Search for the cell housing the specified text and yield its [X, Y] center coordinate. 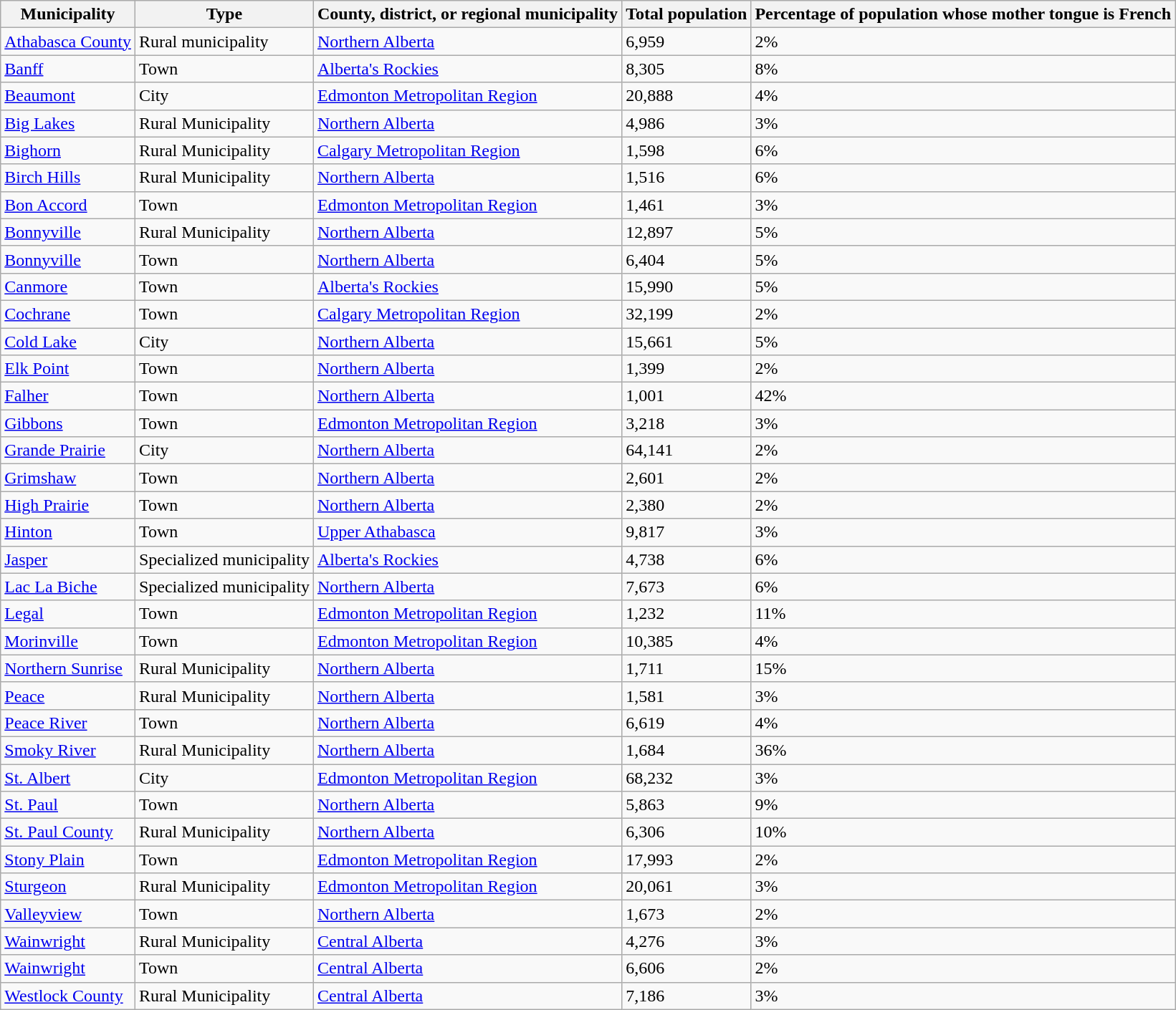
10,385 [687, 641]
Peace River [68, 723]
6,306 [687, 832]
42% [963, 396]
7,673 [687, 587]
Cold Lake [68, 342]
1,673 [687, 914]
St. Paul [68, 805]
Stony Plain [68, 860]
Lac La Biche [68, 587]
4,738 [687, 559]
Canmore [68, 287]
Hinton [68, 532]
High Prairie [68, 505]
15% [963, 668]
4,276 [687, 941]
Falher [68, 396]
9% [963, 805]
Type [224, 14]
1,232 [687, 614]
Rural municipality [224, 42]
6,404 [687, 259]
Peace [68, 696]
Cochrane [68, 314]
11% [963, 614]
Westlock County [68, 996]
1,399 [687, 369]
1,711 [687, 668]
3,218 [687, 423]
1,516 [687, 178]
1,684 [687, 750]
St. Paul County [68, 832]
Legal [68, 614]
Grande Prairie [68, 451]
8,305 [687, 69]
20,888 [687, 96]
32,199 [687, 314]
Upper Athabasca [467, 532]
Banff [68, 69]
12,897 [687, 232]
6,959 [687, 42]
7,186 [687, 996]
Sturgeon [68, 887]
6,606 [687, 968]
Percentage of population whose mother tongue is French [963, 14]
68,232 [687, 777]
Smoky River [68, 750]
6,619 [687, 723]
2,380 [687, 505]
County, district, or regional municipality [467, 14]
Valleyview [68, 914]
1,581 [687, 696]
4,986 [687, 123]
2,601 [687, 478]
15,990 [687, 287]
Grimshaw [68, 478]
Northern Sunrise [68, 668]
Bighorn [68, 150]
Jasper [68, 559]
Birch Hills [68, 178]
Morinville [68, 641]
Municipality [68, 14]
64,141 [687, 451]
1,461 [687, 205]
1,598 [687, 150]
36% [963, 750]
1,001 [687, 396]
St. Albert [68, 777]
9,817 [687, 532]
Gibbons [68, 423]
20,061 [687, 887]
Big Lakes [68, 123]
5,863 [687, 805]
Beaumont [68, 96]
10% [963, 832]
Bon Accord [68, 205]
8% [963, 69]
Athabasca County [68, 42]
Elk Point [68, 369]
15,661 [687, 342]
17,993 [687, 860]
Total population [687, 14]
